Find where the given text appears and provide that cell's center as [x, y] coordinate. 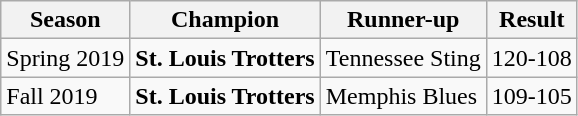
109-105 [532, 96]
Season [66, 20]
Tennessee Sting [403, 58]
Spring 2019 [66, 58]
Result [532, 20]
Fall 2019 [66, 96]
Memphis Blues [403, 96]
Runner-up [403, 20]
120-108 [532, 58]
Champion [225, 20]
